Return (X, Y) of the center of cell containing provided text 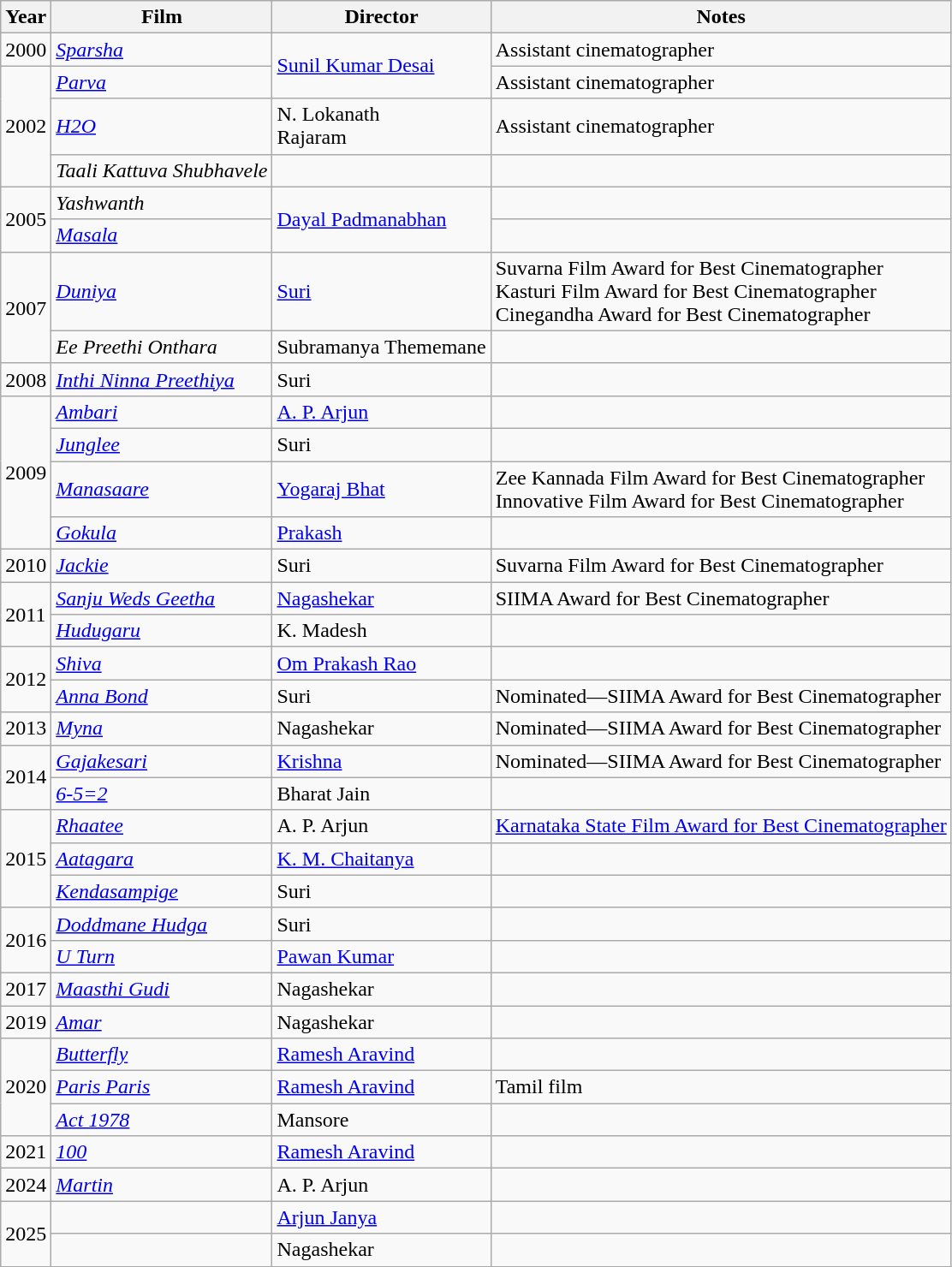
Sparsha (162, 50)
H2O (162, 127)
Tamil film (721, 1087)
Arjun Janya (382, 1217)
2016 (26, 940)
Suvarna Film Award for Best Cinematographer Kasturi Film Award for Best Cinematographer Cinegandha Award for Best Cinematographer (721, 291)
Parva (162, 82)
2012 (26, 680)
U Turn (162, 956)
Duniya (162, 291)
2019 (26, 1021)
2008 (26, 379)
Zee Kannada Film Award for Best CinematographerInnovative Film Award for Best Cinematographer (721, 488)
Mansore (382, 1120)
2005 (26, 219)
2021 (26, 1152)
Butterfly (162, 1055)
Director (382, 17)
N. LokanathRajaram (382, 127)
Jackie (162, 566)
2025 (26, 1234)
Karnataka State Film Award for Best Cinematographer (721, 826)
Film (162, 17)
Year (26, 17)
Act 1978 (162, 1120)
Gokula (162, 533)
2020 (26, 1087)
Doddmane Hudga (162, 924)
Maasthi Gudi (162, 989)
Inthi Ninna Preethiya (162, 379)
SIIMA Award for Best Cinematographer (721, 598)
Bharat Jain (382, 794)
Prakash (382, 533)
2011 (26, 615)
Rhaatee (162, 826)
Ee Preethi Onthara (162, 347)
Taali Kattuva Shubhavele (162, 170)
Paris Paris (162, 1087)
2000 (26, 50)
2013 (26, 729)
K. M. Chaitanya (382, 859)
Om Prakash Rao (382, 663)
2010 (26, 566)
Krishna (382, 761)
Junglee (162, 444)
Amar (162, 1021)
Manasaare (162, 488)
2007 (26, 307)
100 (162, 1152)
Hudugaru (162, 631)
Sunil Kumar Desai (382, 66)
2017 (26, 989)
Martin (162, 1185)
2009 (26, 473)
Ambari (162, 412)
Notes (721, 17)
Shiva (162, 663)
Masala (162, 235)
Kendasampige (162, 891)
Yashwanth (162, 203)
Gajakesari (162, 761)
Sanju Weds Geetha (162, 598)
2015 (26, 859)
Anna Bond (162, 696)
K. Madesh (382, 631)
6-5=2 (162, 794)
Subramanya Thememane (382, 347)
2014 (26, 777)
Myna (162, 729)
Yogaraj Bhat (382, 488)
2024 (26, 1185)
Dayal Padmanabhan (382, 219)
Pawan Kumar (382, 956)
Suvarna Film Award for Best Cinematographer (721, 566)
Aatagara (162, 859)
2002 (26, 127)
